Extract the (X, Y) coordinate from the center of the cell holding the provided text.  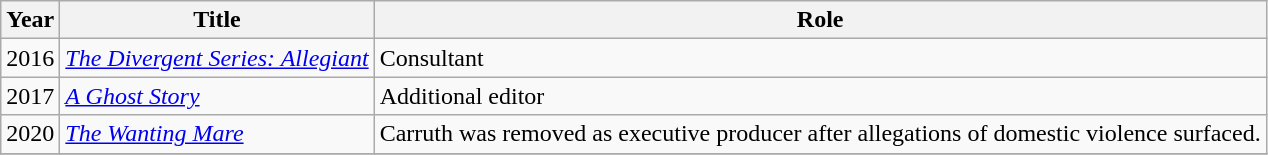
Carruth was removed as executive producer after allegations of domestic violence surfaced. (820, 134)
The Divergent Series: Allegiant (217, 58)
Title (217, 20)
A Ghost Story (217, 96)
2017 (30, 96)
2016 (30, 58)
Additional editor (820, 96)
Consultant (820, 58)
The Wanting Mare (217, 134)
2020 (30, 134)
Year (30, 20)
Role (820, 20)
